From the cell containing the given text, extract its center point as [X, Y] coordinate. 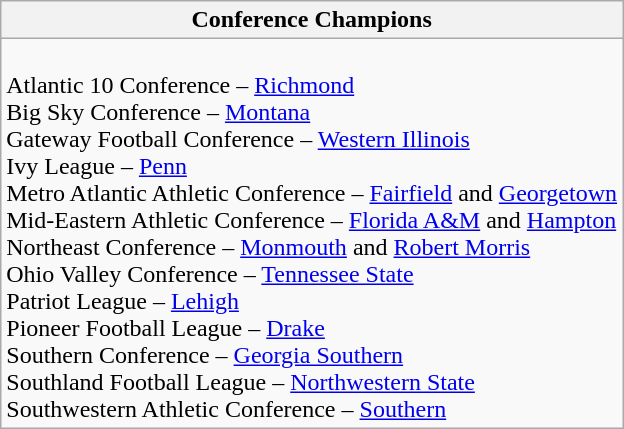
Conference Champions [312, 20]
